Determine the [x, y] coordinate at the center of the cell enclosing the given text.  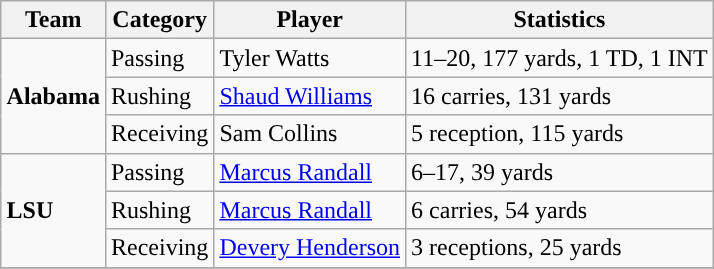
Player [310, 20]
Shaud Williams [310, 96]
Sam Collins [310, 134]
Devery Henderson [310, 248]
LSU [53, 210]
6–17, 39 yards [560, 172]
11–20, 177 yards, 1 TD, 1 INT [560, 58]
Tyler Watts [310, 58]
Alabama [53, 96]
Category [159, 20]
16 carries, 131 yards [560, 96]
Statistics [560, 20]
6 carries, 54 yards [560, 210]
5 reception, 115 yards [560, 134]
3 receptions, 25 yards [560, 248]
Team [53, 20]
